Extract the [X, Y] coordinate from the center of the cell holding the provided text.  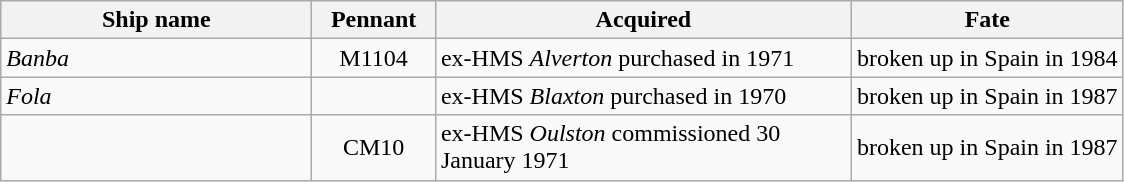
M1104 [374, 58]
ex-HMS Oulston commissioned 30 January 1971 [643, 148]
Fate [987, 20]
Pennant [374, 20]
broken up in Spain in 1984 [987, 58]
ex-HMS Alverton purchased in 1971 [643, 58]
ex-HMS Blaxton purchased in 1970 [643, 96]
Acquired [643, 20]
Banba [156, 58]
Ship name [156, 20]
CM10 [374, 148]
Fola [156, 96]
